For the text-containing cell, return its midpoint in [x, y] coordinate format. 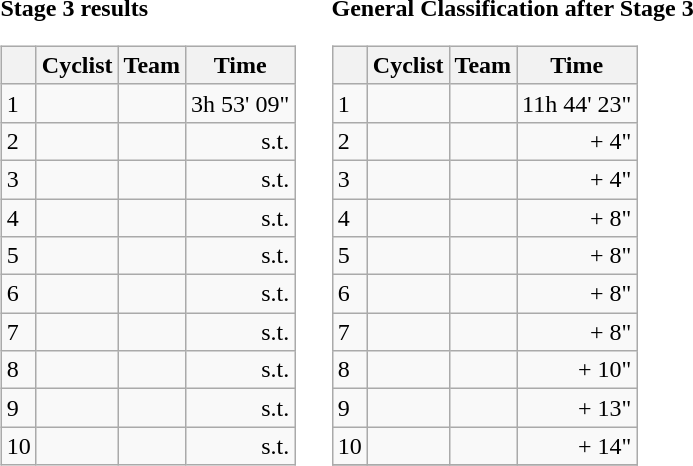
11h 44' 23" [577, 103]
+ 14" [577, 446]
+ 10" [577, 370]
+ 13" [577, 408]
3h 53' 09" [240, 103]
